Pinpoint the cell where the given text exists, returning its (x, y) midpoint coordinate. 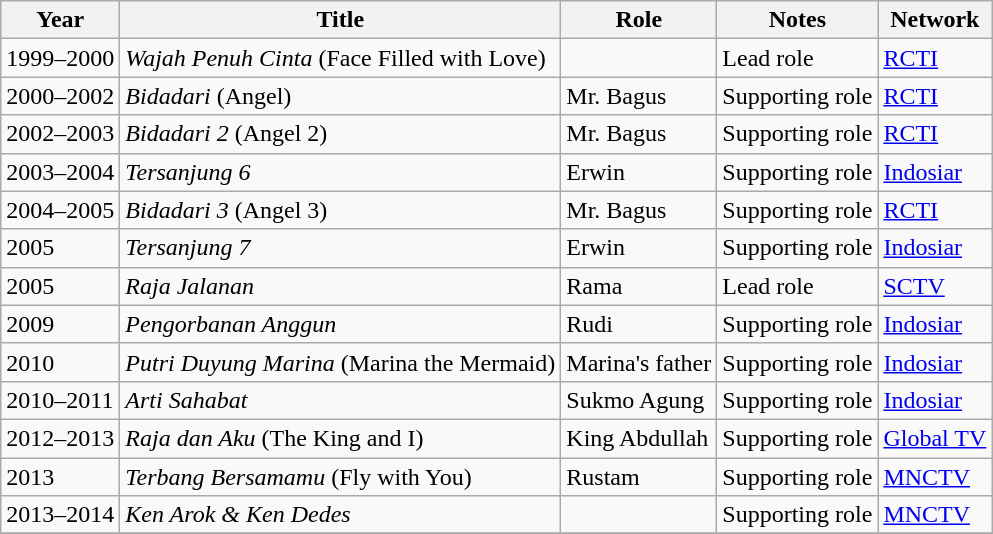
Raja dan Aku (The King and I) (340, 438)
2010–2011 (60, 400)
Rama (639, 286)
Rustam (639, 477)
2009 (60, 324)
Title (340, 20)
Terbang Bersamamu (Fly with You) (340, 477)
Wajah Penuh Cinta (Face Filled with Love) (340, 58)
Ken Arok & Ken Dedes (340, 515)
Bidadari 3 (Angel 3) (340, 210)
Notes (798, 20)
2010 (60, 362)
Role (639, 20)
Pengorbanan Anggun (340, 324)
2004–2005 (60, 210)
2013–2014 (60, 515)
Marina's father (639, 362)
2002–2003 (60, 134)
Network (935, 20)
2012–2013 (60, 438)
Bidadari (Angel) (340, 96)
Global TV (935, 438)
Rudi (639, 324)
King Abdullah (639, 438)
Tersanjung 7 (340, 248)
Raja Jalanan (340, 286)
Sukmo Agung (639, 400)
2000–2002 (60, 96)
Putri Duyung Marina (Marina the Mermaid) (340, 362)
2003–2004 (60, 172)
Tersanjung 6 (340, 172)
Bidadari 2 (Angel 2) (340, 134)
1999–2000 (60, 58)
2013 (60, 477)
Arti Sahabat (340, 400)
Year (60, 20)
SCTV (935, 286)
